Pinpoint the cell where the given text exists, returning its [X, Y] midpoint coordinate. 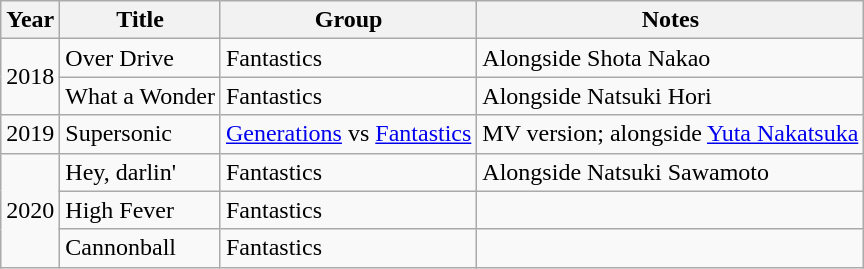
Hey, darlin' [140, 172]
Title [140, 20]
What a Wonder [140, 96]
2019 [30, 134]
Group [348, 20]
Alongside Natsuki Sawamoto [670, 172]
Cannonball [140, 248]
Alongside Shota Nakao [670, 58]
Over Drive [140, 58]
High Fever [140, 210]
MV version; alongside Yuta Nakatsuka [670, 134]
2018 [30, 77]
Notes [670, 20]
Supersonic [140, 134]
Alongside Natsuki Hori [670, 96]
Year [30, 20]
Generations vs Fantastics [348, 134]
2020 [30, 210]
